Output the [X, Y] coordinate of the center of the cell containing the given text.  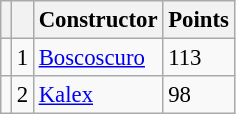
Kalex [98, 95]
98 [198, 95]
2 [22, 95]
Boscoscuro [98, 58]
Constructor [98, 20]
1 [22, 58]
113 [198, 58]
Points [198, 20]
